From the cell containing the given text, extract its center point as [x, y] coordinate. 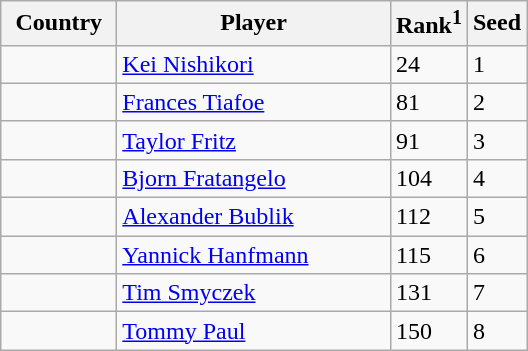
Frances Tiafoe [254, 102]
Taylor Fritz [254, 140]
Player [254, 24]
8 [496, 331]
5 [496, 217]
Rank1 [428, 24]
Tommy Paul [254, 331]
1 [496, 64]
24 [428, 64]
Country [59, 24]
91 [428, 140]
Tim Smyczek [254, 293]
Bjorn Fratangelo [254, 178]
Seed [496, 24]
Yannick Hanfmann [254, 255]
Kei Nishikori [254, 64]
3 [496, 140]
115 [428, 255]
81 [428, 102]
131 [428, 293]
2 [496, 102]
Alexander Bublik [254, 217]
4 [496, 178]
7 [496, 293]
150 [428, 331]
112 [428, 217]
104 [428, 178]
6 [496, 255]
